Determine the [X, Y] coordinate at the center of the cell enclosing the given text.  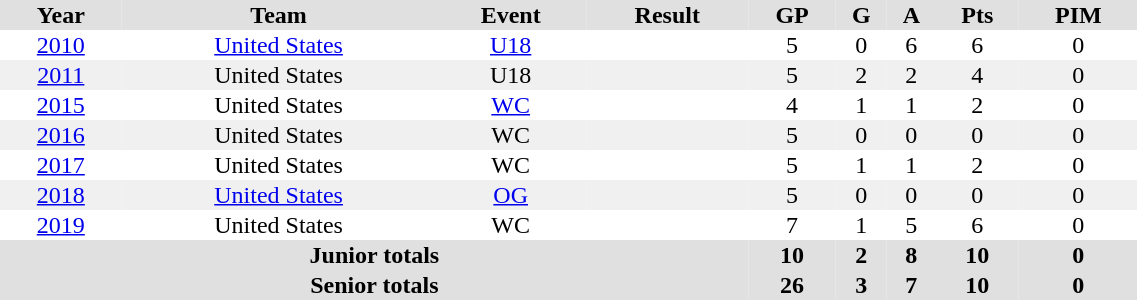
Senior totals [374, 285]
8 [912, 255]
GP [792, 15]
2010 [61, 45]
3 [861, 285]
OG [511, 195]
Year [61, 15]
2016 [61, 135]
Result [668, 15]
Pts [978, 15]
Team [279, 15]
A [912, 15]
2019 [61, 225]
Junior totals [374, 255]
2017 [61, 165]
26 [792, 285]
2018 [61, 195]
2011 [61, 75]
Event [511, 15]
G [861, 15]
2015 [61, 105]
